Locate the cell with the specified text and output its [x, y] center coordinate. 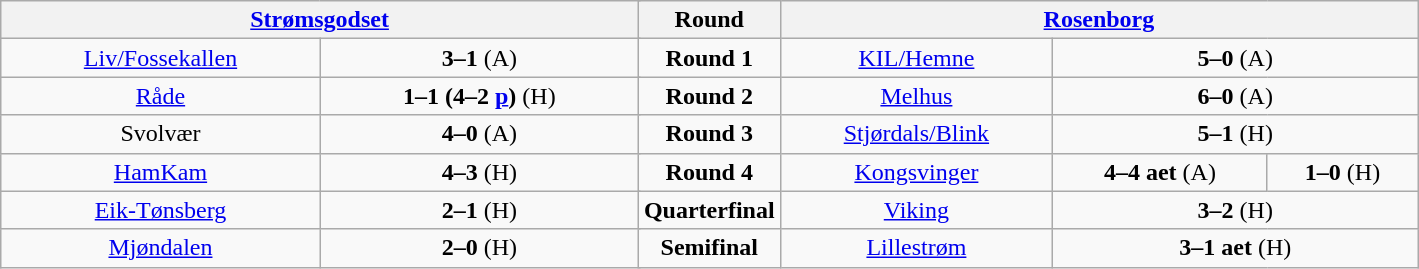
Viking [916, 210]
Rosenborg [1099, 20]
HamKam [160, 172]
Kongsvinger [916, 172]
Round 2 [709, 96]
Round 3 [709, 134]
Melhus [916, 96]
Liv/Fossekallen [160, 58]
4–0 (A) [479, 134]
Råde [160, 96]
Stjørdals/Blink [916, 134]
Round 1 [709, 58]
4–3 (H) [479, 172]
Eik-Tønsberg [160, 210]
Svolvær [160, 134]
2–0 (H) [479, 248]
KIL/Hemne [916, 58]
Round 4 [709, 172]
Semifinal [709, 248]
Round [709, 20]
6–0 (A) [1236, 96]
4–4 aet (A) [1160, 172]
5–0 (A) [1236, 58]
2–1 (H) [479, 210]
3–2 (H) [1236, 210]
5–1 (H) [1236, 134]
1–1 (4–2 p) (H) [479, 96]
Strømsgodset [320, 20]
Lillestrøm [916, 248]
Quarterfinal [709, 210]
Mjøndalen [160, 248]
1–0 (H) [1342, 172]
3–1 (A) [479, 58]
3–1 aet (H) [1236, 248]
